Return (x, y) of the center of cell containing provided text 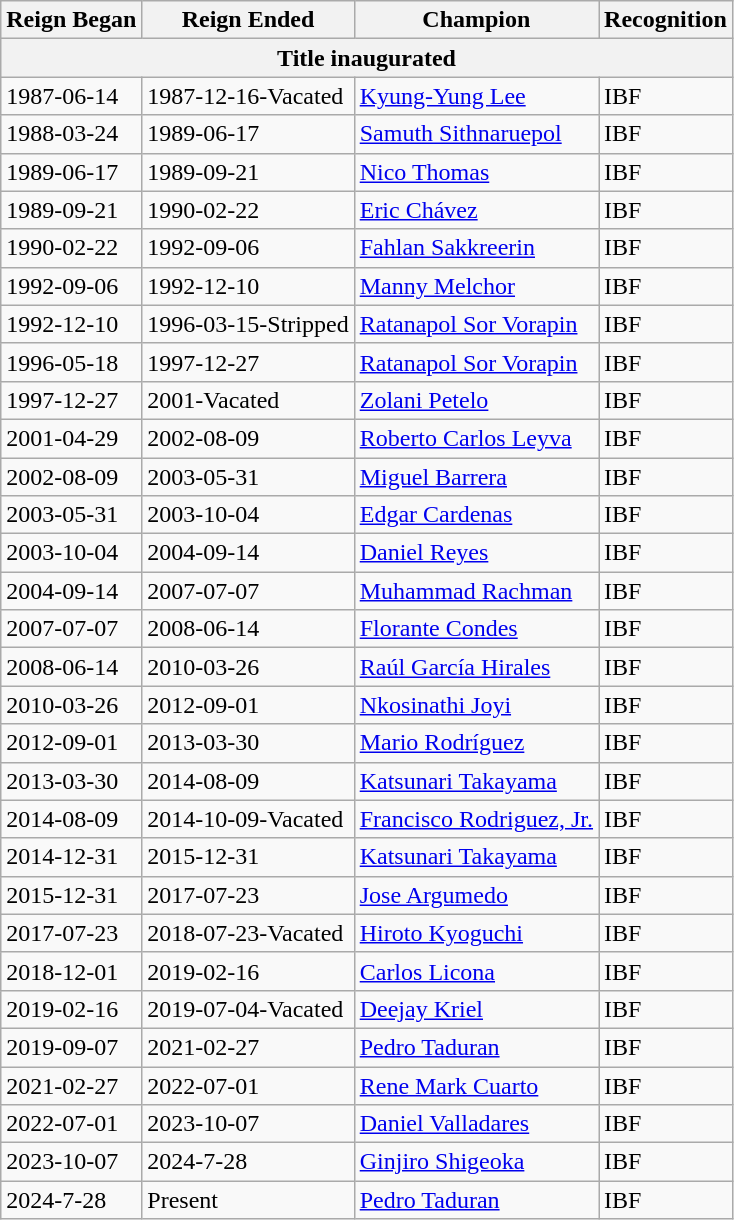
1987-12-16-Vacated (248, 96)
Roberto Carlos Leyva (476, 438)
2018-07-23-Vacated (248, 933)
Nkosinathi Joyi (476, 705)
Miguel Barrera (476, 477)
Jose Argumedo (476, 895)
Ginjiro Shigeoka (476, 1162)
Raúl García Hirales (476, 667)
Champion (476, 20)
Hiroto Kyoguchi (476, 933)
Rene Mark Cuarto (476, 1085)
Recognition (666, 20)
Deejay Kriel (476, 1009)
1996-03-15-Stripped (248, 324)
1987-06-14 (72, 96)
Muhammad Rachman (476, 591)
2018-12-01 (72, 971)
Reign Began (72, 20)
Nico Thomas (476, 172)
2014-12-31 (72, 857)
Daniel Reyes (476, 553)
Eric Chávez (476, 210)
Fahlan Sakkreerin (476, 248)
Kyung-Yung Lee (476, 96)
2001-Vacated (248, 400)
1996-05-18 (72, 362)
Francisco Rodriguez, Jr. (476, 819)
Title inaugurated (367, 58)
Carlos Licona (476, 971)
Mario Rodríguez (476, 743)
2014-10-09-Vacated (248, 819)
Present (248, 1200)
Edgar Cardenas (476, 515)
2019-07-04-Vacated (248, 1009)
1988-03-24 (72, 134)
Reign Ended (248, 20)
Daniel Valladares (476, 1124)
Florante Condes (476, 629)
Samuth Sithnaruepol (476, 134)
Manny Melchor (476, 286)
2019-09-07 (72, 1047)
2001-04-29 (72, 438)
Zolani Petelo (476, 400)
